Capture the cell that displays the provided text and extract its [X, Y] central coordinate. 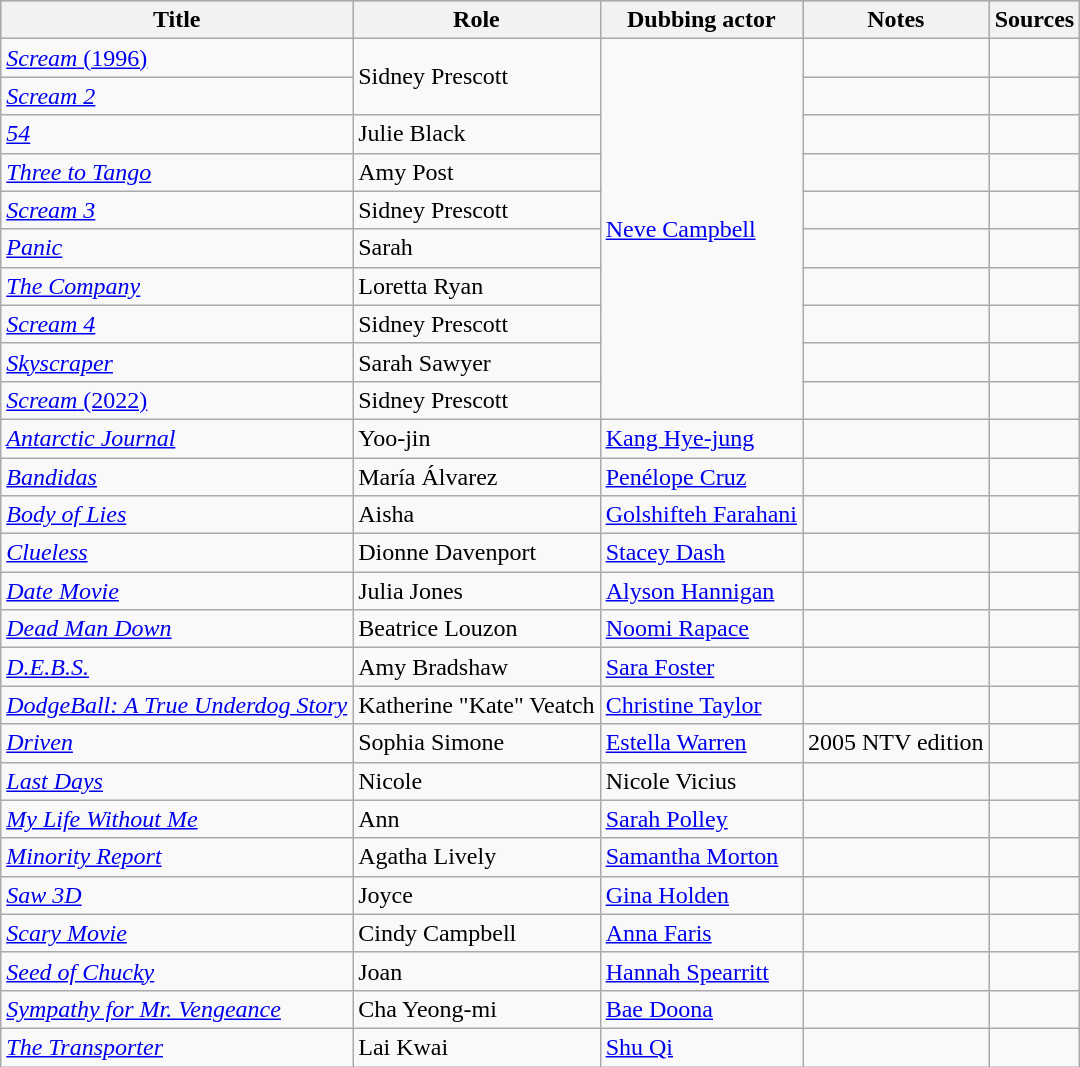
Beatrice Louzon [476, 629]
Bae Doona [701, 1009]
Scream (1996) [177, 58]
Noomi Rapace [701, 629]
Kang Hye-jung [701, 438]
Driven [177, 743]
The Transporter [177, 1047]
Loretta Ryan [476, 286]
Bandidas [177, 477]
Julia Jones [476, 591]
Sympathy for Mr. Vengeance [177, 1009]
Skyscraper [177, 362]
Alyson Hannigan [701, 591]
Panic [177, 248]
Lai Kwai [476, 1047]
D.E.B.S. [177, 667]
Notes [896, 20]
DodgeBall: A True Underdog Story [177, 705]
Antarctic Journal [177, 438]
Dionne Davenport [476, 553]
Agatha Lively [476, 857]
Estella Warren [701, 743]
Penélope Cruz [701, 477]
Christine Taylor [701, 705]
Yoo-jin [476, 438]
Aisha [476, 515]
2005 NTV edition [896, 743]
Sara Foster [701, 667]
Scream 4 [177, 324]
Nicole [476, 781]
The Company [177, 286]
Scream 2 [177, 96]
Anna Faris [701, 933]
Neve Campbell [701, 230]
Clueless [177, 553]
Golshifteh Farahani [701, 515]
Shu Qi [701, 1047]
Samantha Morton [701, 857]
Sarah [476, 248]
Joyce [476, 895]
Dubbing actor [701, 20]
Scream (2022) [177, 400]
Cindy Campbell [476, 933]
Sarah Polley [701, 819]
54 [177, 134]
Sources [1034, 20]
Cha Yeong-mi [476, 1009]
Amy Bradshaw [476, 667]
My Life Without Me [177, 819]
Nicole Vicius [701, 781]
Gina Holden [701, 895]
Scary Movie [177, 933]
Last Days [177, 781]
Ann [476, 819]
Dead Man Down [177, 629]
Sophia Simone [476, 743]
Joan [476, 971]
Date Movie [177, 591]
Role [476, 20]
Seed of Chucky [177, 971]
Amy Post [476, 172]
Three to Tango [177, 172]
Stacey Dash [701, 553]
Hannah Spearritt [701, 971]
Title [177, 20]
Sarah Sawyer [476, 362]
Body of Lies [177, 515]
Scream 3 [177, 210]
Julie Black [476, 134]
Katherine "Kate" Veatch [476, 705]
Minority Report [177, 857]
Saw 3D [177, 895]
María Álvarez [476, 477]
